From the cell containing the given text, extract its center point as [x, y] coordinate. 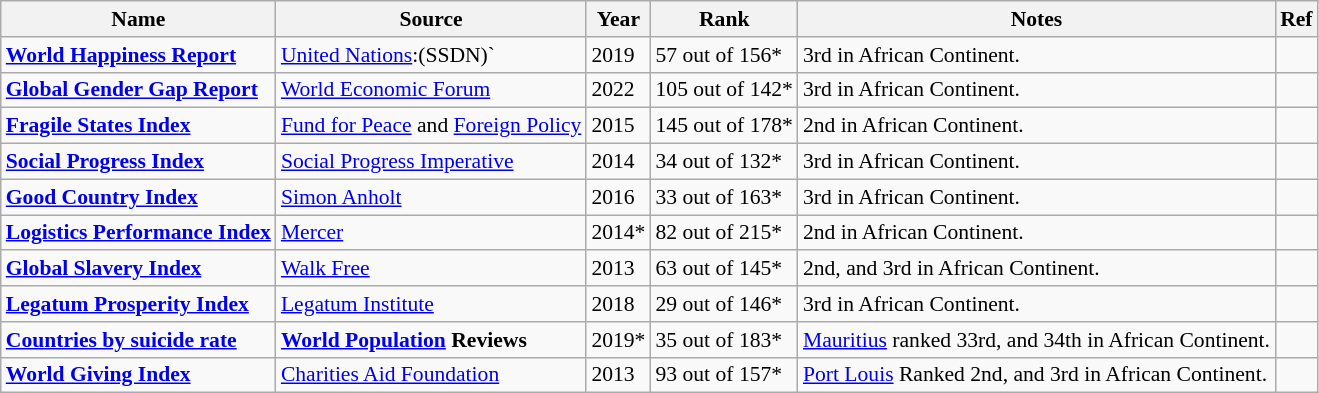
Fragile States Index [138, 126]
33 out of 163* [724, 197]
Countries by suicide rate [138, 340]
Good Country Index [138, 197]
Year [618, 19]
57 out of 156* [724, 55]
29 out of 146* [724, 304]
2014* [618, 233]
2018 [618, 304]
2014 [618, 162]
93 out of 157* [724, 375]
United Nations:(SSDN)` [432, 55]
Mauritius ranked 33rd, and 34th in African Continent. [1036, 340]
Name [138, 19]
35 out of 183* [724, 340]
Charities Aid Foundation [432, 375]
145 out of 178* [724, 126]
Mercer [432, 233]
Legatum Prosperity Index [138, 304]
105 out of 142* [724, 90]
82 out of 215* [724, 233]
2019 [618, 55]
Social Progress Index [138, 162]
Rank [724, 19]
World Population Reviews [432, 340]
Notes [1036, 19]
Social Progress Imperative [432, 162]
2015 [618, 126]
Source [432, 19]
63 out of 145* [724, 269]
2019* [618, 340]
2016 [618, 197]
World Happiness Report [138, 55]
Global Slavery Index [138, 269]
Simon Anholt [432, 197]
Global Gender Gap Report [138, 90]
World Economic Forum [432, 90]
2nd, and 3rd in African Continent. [1036, 269]
Walk Free [432, 269]
2022 [618, 90]
Ref [1296, 19]
World Giving Index [138, 375]
Fund for Peace and Foreign Policy [432, 126]
Legatum Institute [432, 304]
Port Louis Ranked 2nd, and 3rd in African Continent. [1036, 375]
34 out of 132* [724, 162]
Logistics Performance Index [138, 233]
